Return (x, y) of the center of cell containing provided text 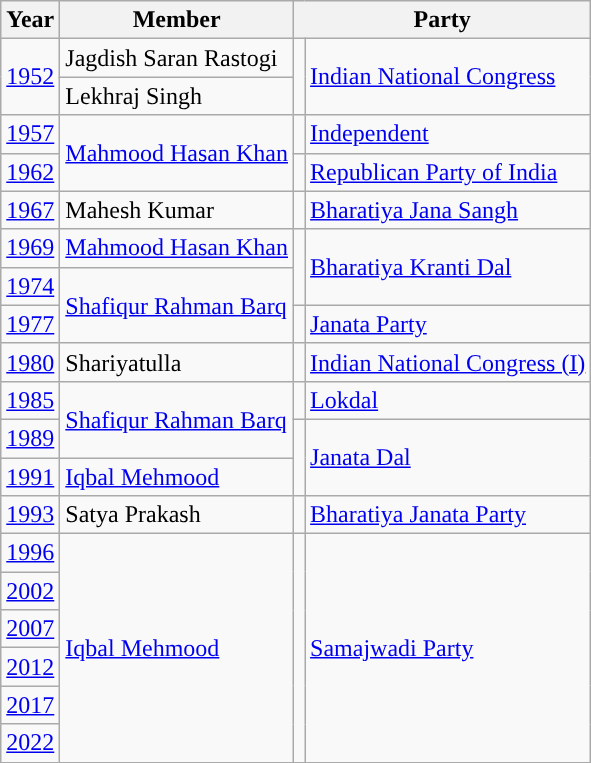
Member (177, 20)
Republican Party of India (448, 172)
1952 (30, 77)
2022 (30, 743)
1974 (30, 286)
Lokdal (448, 400)
Bharatiya Janata Party (448, 515)
2002 (30, 591)
Indian National Congress (I) (448, 362)
Bharatiya Jana Sangh (448, 210)
Samajwadi Party (448, 648)
1993 (30, 515)
Party (442, 20)
1996 (30, 553)
1985 (30, 400)
1980 (30, 362)
1977 (30, 324)
Janata Party (448, 324)
Lekhraj Singh (177, 96)
Bharatiya Kranti Dal (448, 267)
Janata Dal (448, 457)
Independent (448, 134)
1962 (30, 172)
Satya Prakash (177, 515)
Indian National Congress (448, 77)
1957 (30, 134)
Shariyatulla (177, 362)
1969 (30, 248)
1991 (30, 477)
1967 (30, 210)
1989 (30, 438)
2017 (30, 705)
2012 (30, 667)
Mahesh Kumar (177, 210)
Jagdish Saran Rastogi (177, 58)
2007 (30, 629)
Year (30, 20)
